For the text-containing cell, return its midpoint in [x, y] coordinate format. 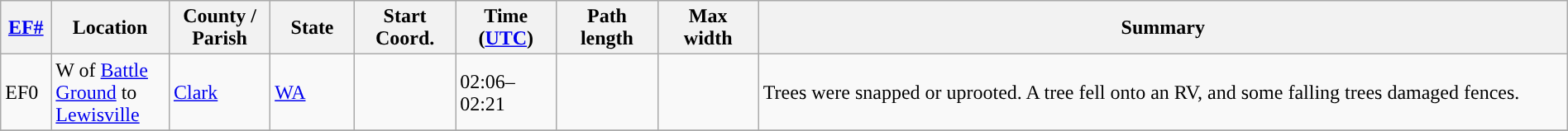
Location [111, 28]
County / Parish [219, 28]
Clark [219, 92]
Path length [607, 28]
Max width [708, 28]
Time (UTC) [506, 28]
State [313, 28]
Start Coord. [404, 28]
Summary [1163, 28]
WA [313, 92]
Trees were snapped or uprooted. A tree fell onto an RV, and some falling trees damaged fences. [1163, 92]
02:06–02:21 [506, 92]
W of Battle Ground to Lewisville [111, 92]
EF# [26, 28]
EF0 [26, 92]
